Capture the cell that displays the provided text and extract its [x, y] central coordinate. 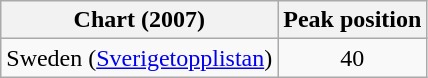
Chart (2007) [140, 20]
Peak position [352, 20]
Sweden (Sverigetopplistan) [140, 58]
40 [352, 58]
